Pinpoint the cell where the given text exists, returning its (X, Y) midpoint coordinate. 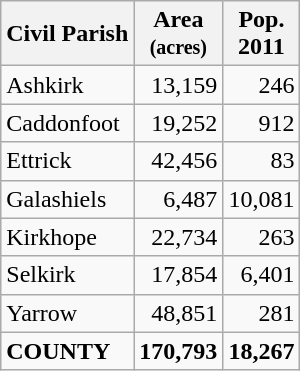
Selkirk (68, 275)
6,401 (262, 275)
17,854 (178, 275)
246 (262, 85)
Ettrick (68, 161)
Galashiels (68, 199)
170,793 (178, 351)
19,252 (178, 123)
Area (acres) (178, 34)
48,851 (178, 313)
Ashkirk (68, 85)
6,487 (178, 199)
Civil Parish (68, 34)
912 (262, 123)
Caddonfoot (68, 123)
18,267 (262, 351)
42,456 (178, 161)
281 (262, 313)
Yarrow (68, 313)
COUNTY (68, 351)
83 (262, 161)
263 (262, 237)
13,159 (178, 85)
10,081 (262, 199)
22,734 (178, 237)
Kirkhope (68, 237)
Pop. 2011 (262, 34)
